Extract the [X, Y] coordinate from the center of the cell holding the provided text.  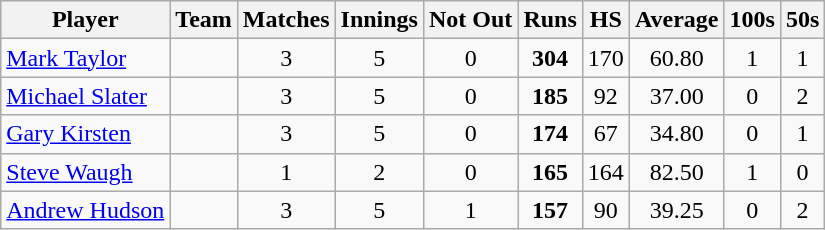
Andrew Hudson [86, 210]
100s [752, 20]
60.80 [676, 58]
Michael Slater [86, 96]
Matches [286, 20]
Player [86, 20]
164 [606, 172]
Runs [550, 20]
82.50 [676, 172]
Team [204, 20]
Average [676, 20]
Gary Kirsten [86, 134]
304 [550, 58]
174 [550, 134]
39.25 [676, 210]
165 [550, 172]
92 [606, 96]
67 [606, 134]
Steve Waugh [86, 172]
157 [550, 210]
Innings [379, 20]
Mark Taylor [86, 58]
37.00 [676, 96]
90 [606, 210]
170 [606, 58]
HS [606, 20]
34.80 [676, 134]
Not Out [470, 20]
185 [550, 96]
50s [802, 20]
